For the text-containing cell, return its midpoint in [x, y] coordinate format. 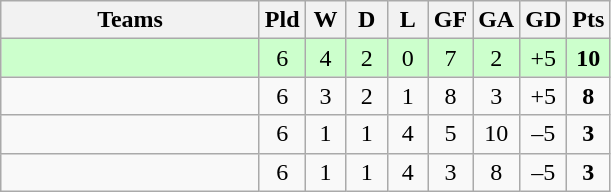
W [326, 20]
5 [450, 134]
Teams [130, 20]
L [408, 20]
GF [450, 20]
GD [544, 20]
7 [450, 58]
D [366, 20]
Pld [282, 20]
GA [496, 20]
Pts [588, 20]
0 [408, 58]
